Determine the (X, Y) coordinate at the center of the cell enclosing the given text.  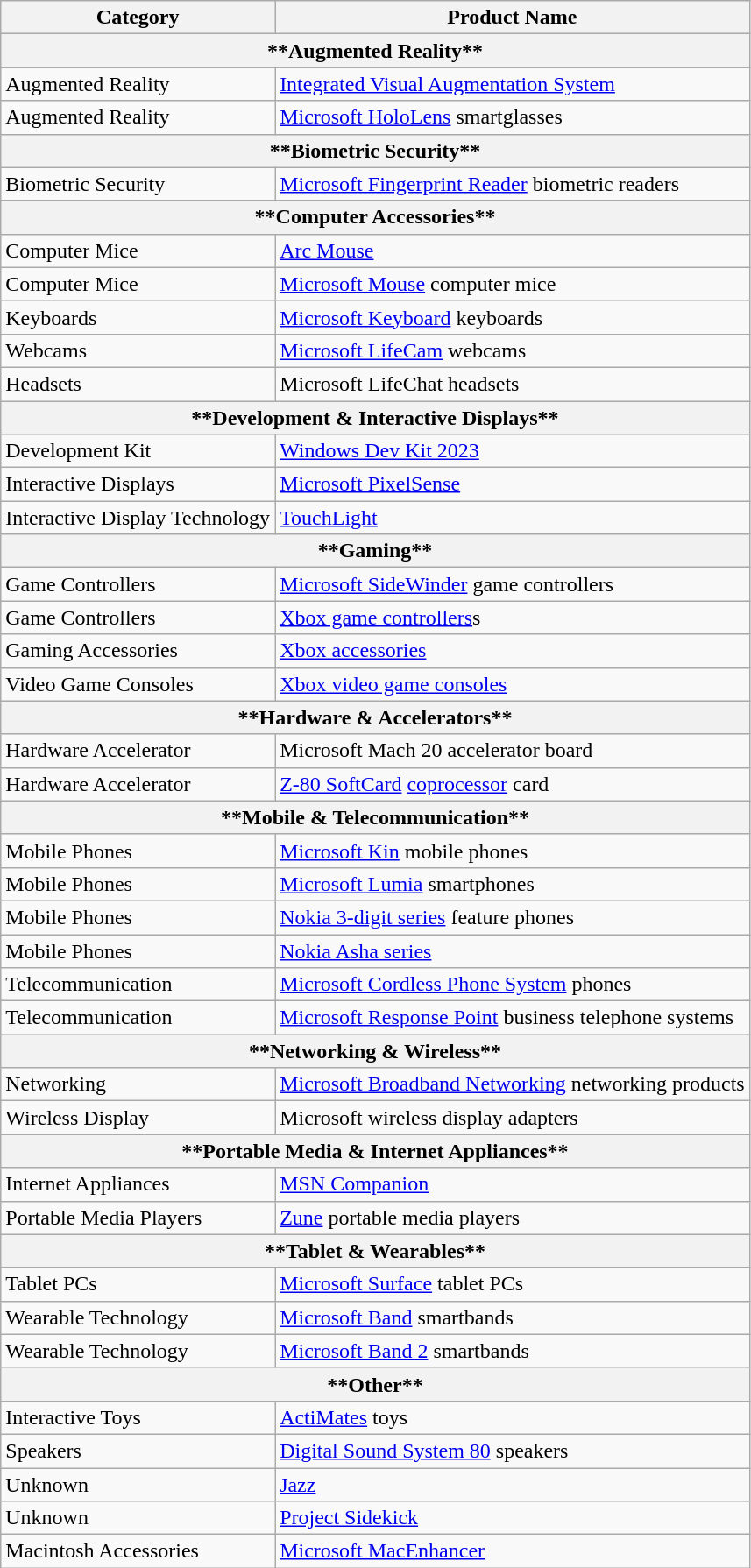
Portable Media Players (138, 1218)
**Biometric Security** (375, 151)
Nokia 3-digit series feature phones (513, 917)
Microsoft PixelSense (513, 484)
Windows Dev Kit 2023 (513, 451)
Video Game Consoles (138, 684)
Webcams (138, 350)
Microsoft SideWinder game controllers (513, 584)
Xbox accessories (513, 651)
Project Sidekick (513, 1518)
MSN Companion (513, 1184)
Microsoft Surface tablet PCs (513, 1284)
Microsoft Mouse computer mice (513, 284)
Microsoft Kin mobile phones (513, 851)
**Networking & Wireless** (375, 1051)
Z-80 SoftCard coprocessor card (513, 784)
Microsoft Band smartbands (513, 1317)
Interactive Display Technology (138, 518)
Microsoft Response Point business telephone systems (513, 1018)
Interactive Toys (138, 1417)
Keyboards (138, 317)
Microsoft LifeChat headsets (513, 384)
Gaming Accessories (138, 651)
Microsoft Broadband Networking networking products (513, 1084)
Zune portable media players (513, 1218)
**Hardware & Accelerators** (375, 717)
Development Kit (138, 451)
TouchLight (513, 518)
Microsoft Lumia smartphones (513, 884)
**Computer Accessories** (375, 217)
Internet Appliances (138, 1184)
Wireless Display (138, 1118)
Microsoft Cordless Phone System phones (513, 985)
**Gaming** (375, 551)
Microsoft LifeCam webcams (513, 350)
Category (138, 18)
Xbox video game consoles (513, 684)
Microsoft MacEnhancer (513, 1551)
Product Name (513, 18)
Arc Mouse (513, 251)
**Portable Media & Internet Appliances** (375, 1151)
Integrated Visual Augmentation System (513, 84)
Networking (138, 1084)
**Other** (375, 1384)
Microsoft Mach 20 accelerator board (513, 751)
Microsoft wireless display adapters (513, 1118)
Macintosh Accessories (138, 1551)
Jazz (513, 1485)
Nokia Asha series (513, 950)
Xbox game controllerss (513, 618)
Tablet PCs (138, 1284)
Speakers (138, 1451)
Digital Sound System 80 speakers (513, 1451)
Microsoft Band 2 smartbands (513, 1351)
Microsoft Fingerprint Reader biometric readers (513, 184)
Headsets (138, 384)
**Mobile & Telecommunication** (375, 817)
Interactive Displays (138, 484)
Microsoft HoloLens smartglasses (513, 117)
**Development & Interactive Displays** (375, 418)
Microsoft Keyboard keyboards (513, 317)
Biometric Security (138, 184)
ActiMates toys (513, 1417)
**Tablet & Wearables** (375, 1251)
**Augmented Reality** (375, 51)
